Find where the given text appears and provide that cell's center as [X, Y] coordinate. 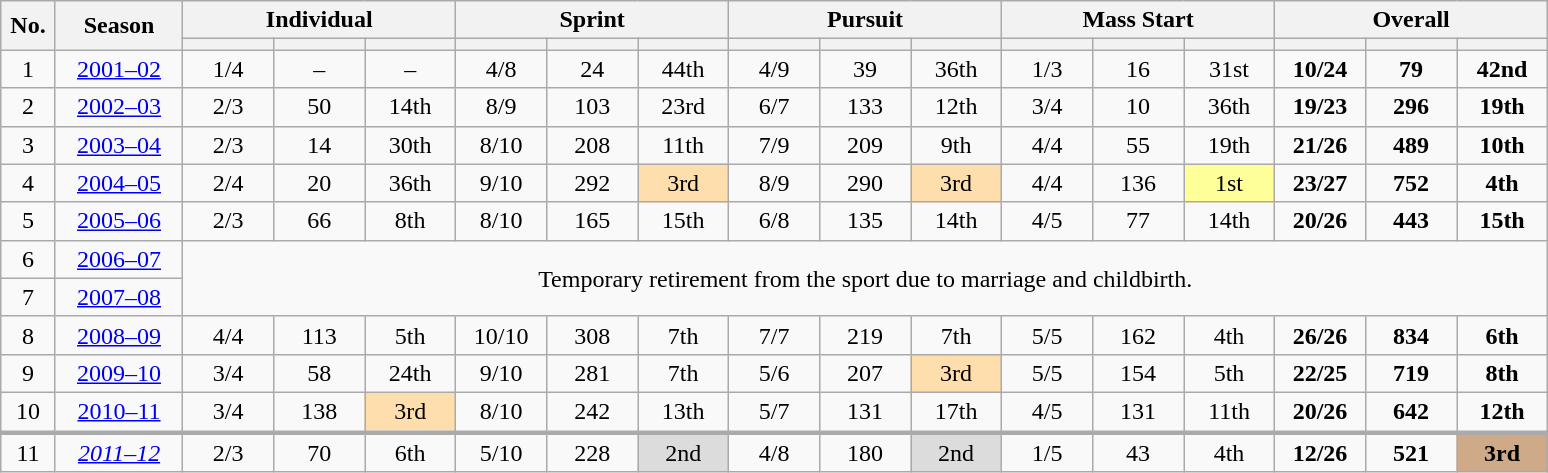
5/10 [502, 452]
719 [1412, 373]
489 [1412, 145]
Temporary retirement from the sport due to marriage and childbirth. [866, 278]
42nd [1502, 69]
8 [28, 335]
7/9 [774, 145]
2006–07 [118, 259]
2003–04 [118, 145]
443 [1412, 221]
242 [592, 411]
11 [28, 452]
66 [320, 221]
2005–06 [118, 221]
4/9 [774, 69]
79 [1412, 69]
Individual [320, 20]
6 [28, 259]
13th [684, 411]
7/7 [774, 335]
2010–11 [118, 411]
165 [592, 221]
2011–12 [118, 452]
70 [320, 452]
1st [1230, 183]
135 [866, 221]
30th [410, 145]
No. [28, 26]
5/6 [774, 373]
50 [320, 107]
103 [592, 107]
180 [866, 452]
Mass Start [1138, 20]
17th [956, 411]
23/27 [1320, 183]
4 [28, 183]
2008–09 [118, 335]
1 [28, 69]
23rd [684, 107]
2002–03 [118, 107]
208 [592, 145]
290 [866, 183]
207 [866, 373]
133 [866, 107]
Pursuit [866, 20]
281 [592, 373]
7 [28, 297]
292 [592, 183]
6/8 [774, 221]
31st [1230, 69]
2007–08 [118, 297]
113 [320, 335]
2009–10 [118, 373]
Sprint [592, 20]
10/10 [502, 335]
24th [410, 373]
219 [866, 335]
162 [1138, 335]
12/26 [1320, 452]
5/7 [774, 411]
136 [1138, 183]
2/4 [228, 183]
642 [1412, 411]
26/26 [1320, 335]
2 [28, 107]
154 [1138, 373]
58 [320, 373]
10th [1502, 145]
9 [28, 373]
77 [1138, 221]
14 [320, 145]
834 [1412, 335]
228 [592, 452]
Overall [1412, 20]
Season [118, 26]
24 [592, 69]
2001–02 [118, 69]
209 [866, 145]
1/4 [228, 69]
55 [1138, 145]
39 [866, 69]
6/7 [774, 107]
308 [592, 335]
10/24 [1320, 69]
521 [1412, 452]
3 [28, 145]
43 [1138, 452]
138 [320, 411]
19/23 [1320, 107]
2004–05 [118, 183]
21/26 [1320, 145]
20 [320, 183]
22/25 [1320, 373]
1/5 [1048, 452]
5 [28, 221]
9th [956, 145]
296 [1412, 107]
44th [684, 69]
1/3 [1048, 69]
16 [1138, 69]
752 [1412, 183]
